Capture the cell that displays the provided text and extract its [x, y] central coordinate. 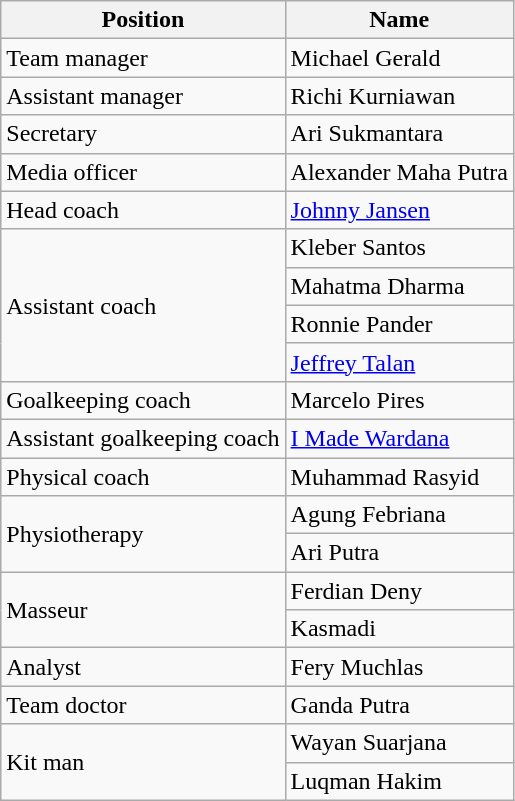
Secretary [143, 134]
Mahatma Dharma [399, 286]
Analyst [143, 667]
Head coach [143, 210]
Ferdian Deny [399, 591]
Kleber Santos [399, 248]
Ari Putra [399, 553]
Ari Sukmantara [399, 134]
I Made Wardana [399, 438]
Kasmadi [399, 629]
Team doctor [143, 705]
Jeffrey Talan [399, 362]
Assistant coach [143, 305]
Agung Febriana [399, 515]
Michael Gerald [399, 58]
Muhammad Rasyid [399, 477]
Fery Muchlas [399, 667]
Ganda Putra [399, 705]
Name [399, 20]
Ronnie Pander [399, 324]
Luqman Hakim [399, 781]
Kit man [143, 762]
Alexander Maha Putra [399, 172]
Position [143, 20]
Richi Kurniawan [399, 96]
Goalkeeping coach [143, 400]
Physical coach [143, 477]
Media officer [143, 172]
Masseur [143, 610]
Physiotherapy [143, 534]
Team manager [143, 58]
Wayan Suarjana [399, 743]
Johnny Jansen [399, 210]
Assistant goalkeeping coach [143, 438]
Assistant manager [143, 96]
Marcelo Pires [399, 400]
